Locate the cell with the specified text and output its [x, y] center coordinate. 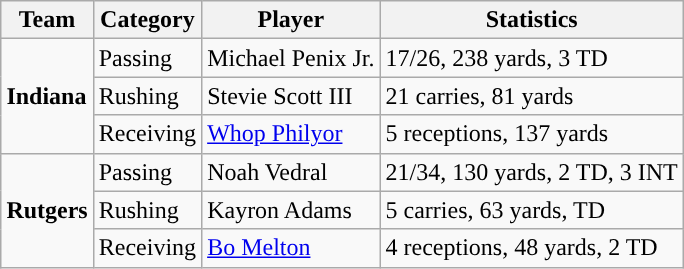
Whop Philyor [291, 134]
Team [47, 20]
5 carries, 63 yards, TD [532, 210]
Stevie Scott III [291, 96]
5 receptions, 137 yards [532, 134]
21 carries, 81 yards [532, 96]
Michael Penix Jr. [291, 58]
Noah Vedral [291, 172]
Bo Melton [291, 248]
17/26, 238 yards, 3 TD [532, 58]
Category [147, 20]
Rutgers [47, 210]
Player [291, 20]
Statistics [532, 20]
4 receptions, 48 yards, 2 TD [532, 248]
Kayron Adams [291, 210]
21/34, 130 yards, 2 TD, 3 INT [532, 172]
Indiana [47, 96]
